Find where the given text appears and provide that cell's center as (X, Y) coordinate. 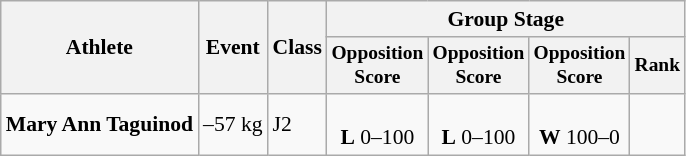
Mary Ann Taguinod (100, 124)
Athlete (100, 48)
J2 (298, 124)
Group Stage (506, 19)
Event (232, 48)
Rank (658, 66)
–57 kg (232, 124)
Class (298, 48)
W 100–0 (580, 124)
